Provide the (x, y) coordinate of the cell's center where the given text is located.  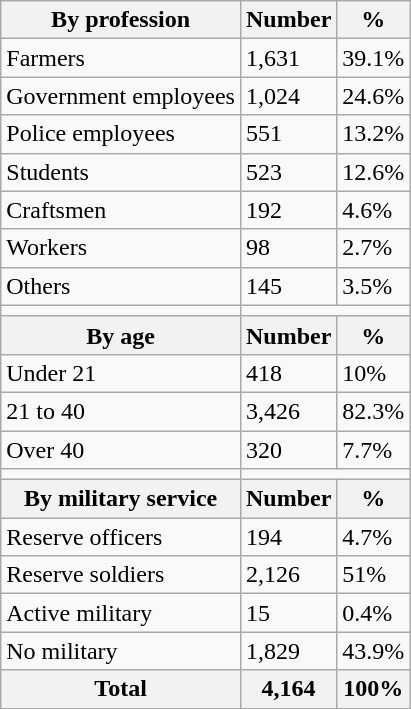
320 (288, 449)
1,631 (288, 58)
1,829 (288, 651)
523 (288, 172)
By profession (121, 20)
3.5% (374, 286)
Government employees (121, 96)
98 (288, 248)
194 (288, 537)
4.7% (374, 537)
Workers (121, 248)
By age (121, 335)
1,024 (288, 96)
12.6% (374, 172)
Reserve soldiers (121, 575)
7.7% (374, 449)
Craftsmen (121, 210)
13.2% (374, 134)
Active military (121, 613)
10% (374, 373)
Others (121, 286)
100% (374, 689)
2.7% (374, 248)
21 to 40 (121, 411)
4,164 (288, 689)
Students (121, 172)
Over 40 (121, 449)
Under 21 (121, 373)
551 (288, 134)
No military (121, 651)
By military service (121, 499)
192 (288, 210)
15 (288, 613)
4.6% (374, 210)
Farmers (121, 58)
2,126 (288, 575)
51% (374, 575)
43.9% (374, 651)
Total (121, 689)
3,426 (288, 411)
82.3% (374, 411)
0.4% (374, 613)
39.1% (374, 58)
145 (288, 286)
Reserve officers (121, 537)
24.6% (374, 96)
Police employees (121, 134)
418 (288, 373)
